From the cell containing the given text, extract its center point as (x, y) coordinate. 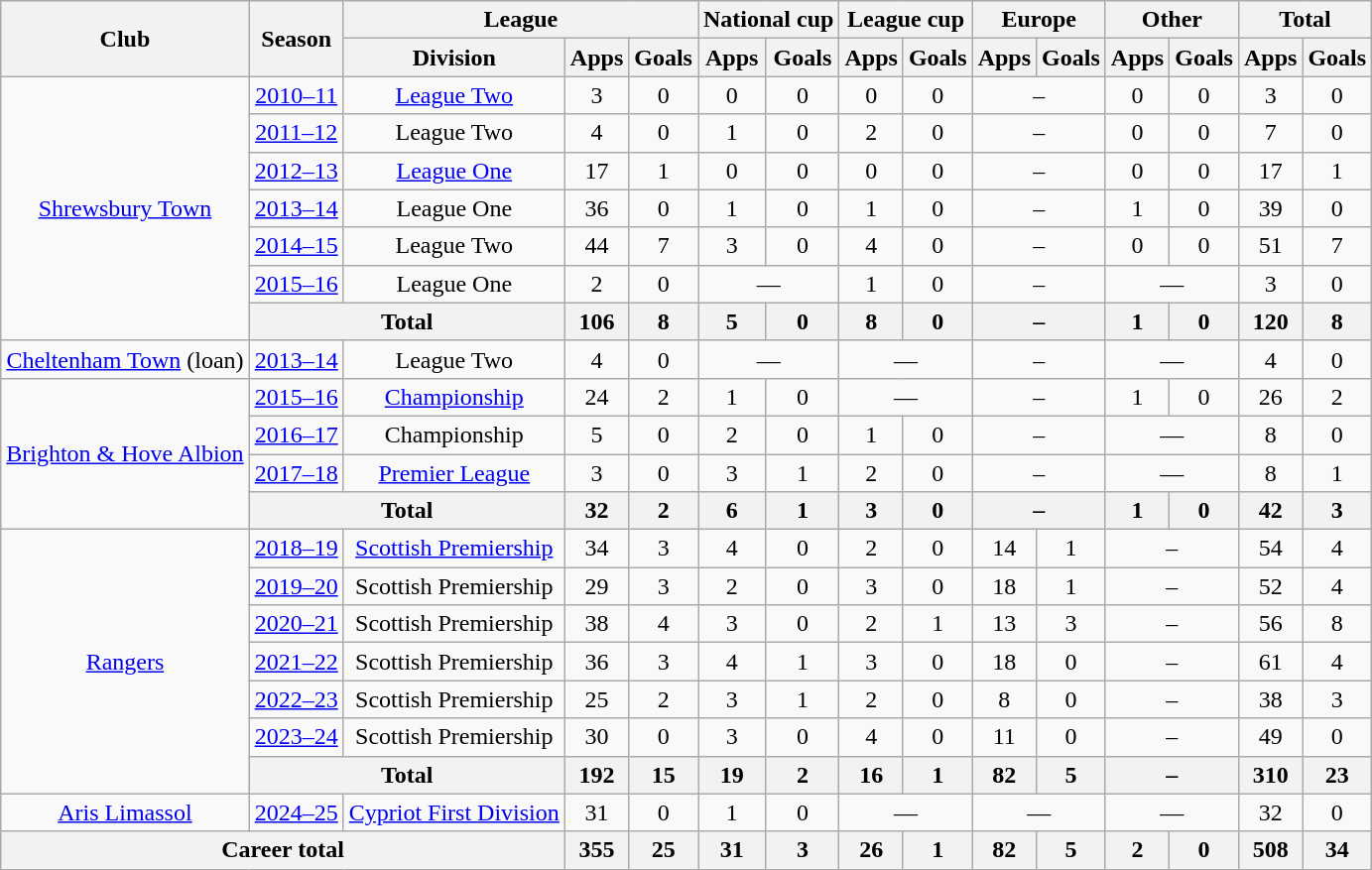
2014–15 (296, 246)
2023–24 (296, 737)
2010–11 (296, 95)
15 (664, 775)
6 (732, 511)
13 (1004, 624)
42 (1270, 511)
League cup (906, 20)
30 (596, 737)
16 (871, 775)
39 (1270, 208)
Cypriot First Division (454, 812)
Shrewsbury Town (125, 208)
Premier League (454, 473)
49 (1270, 737)
508 (1270, 850)
2017–18 (296, 473)
14 (1004, 549)
2021–22 (296, 662)
24 (596, 397)
11 (1004, 737)
54 (1270, 549)
Rangers (125, 662)
29 (596, 586)
44 (596, 246)
Cheltenham Town (loan) (125, 359)
Club (125, 39)
Brighton & Hove Albion (125, 453)
56 (1270, 624)
2024–25 (296, 812)
120 (1270, 321)
355 (596, 850)
2020–21 (296, 624)
192 (596, 775)
National cup (769, 20)
Europe (1039, 20)
Career total (284, 850)
2018–19 (296, 549)
23 (1337, 775)
2016–17 (296, 435)
Season (296, 39)
Aris Limassol (125, 812)
League (520, 20)
2019–20 (296, 586)
2022–23 (296, 699)
2011–12 (296, 133)
310 (1270, 775)
19 (732, 775)
Division (454, 58)
51 (1270, 246)
61 (1270, 662)
106 (596, 321)
52 (1270, 586)
2012–13 (296, 171)
Other (1172, 20)
